Return (X, Y) of the center of cell containing provided text 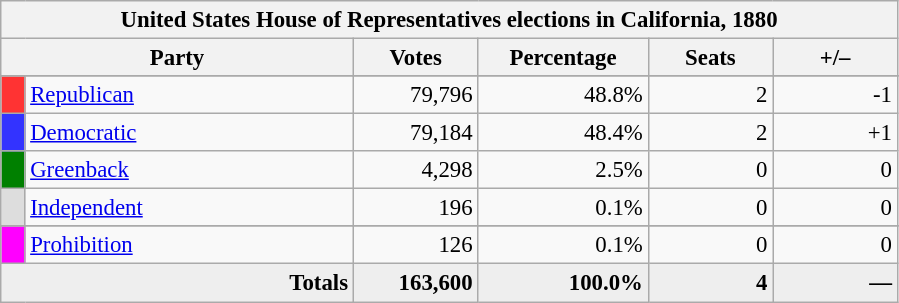
United States House of Representatives elections in California, 1880 (450, 20)
2.5% (563, 170)
4,298 (416, 170)
Seats (710, 58)
48.4% (563, 133)
48.8% (563, 95)
126 (416, 245)
79,184 (416, 133)
4 (710, 283)
79,796 (416, 95)
100.0% (563, 283)
Independent (189, 208)
196 (416, 208)
+1 (836, 133)
Republican (189, 95)
+/– (836, 58)
Percentage (563, 58)
Prohibition (189, 245)
163,600 (416, 283)
Votes (416, 58)
Greenback (189, 170)
Party (178, 58)
Totals (178, 283)
-1 (836, 95)
— (836, 283)
Democratic (189, 133)
